Identify which cell holds the provided text, then report its (x, y) central coordinate. 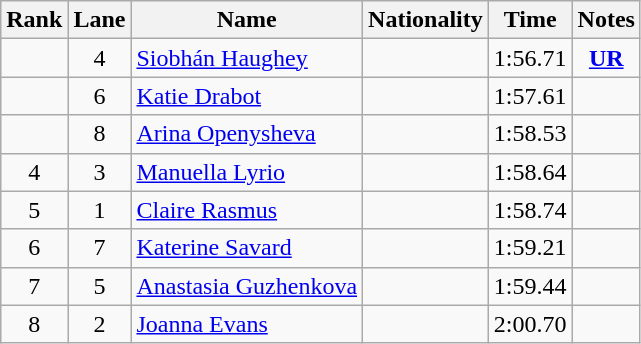
1:56.71 (530, 58)
Manuella Lyrio (247, 172)
Claire Rasmus (247, 210)
UR (606, 58)
2 (100, 324)
Arina Openysheva (247, 134)
Lane (100, 20)
Notes (606, 20)
2:00.70 (530, 324)
Nationality (426, 20)
Katerine Savard (247, 248)
1 (100, 210)
1:58.74 (530, 210)
Katie Drabot (247, 96)
Anastasia Guzhenkova (247, 286)
Joanna Evans (247, 324)
3 (100, 172)
1:59.44 (530, 286)
1:57.61 (530, 96)
Time (530, 20)
Rank (34, 20)
1:59.21 (530, 248)
Siobhán Haughey (247, 58)
1:58.64 (530, 172)
Name (247, 20)
1:58.53 (530, 134)
